From the cell containing the given text, extract its center point as (X, Y) coordinate. 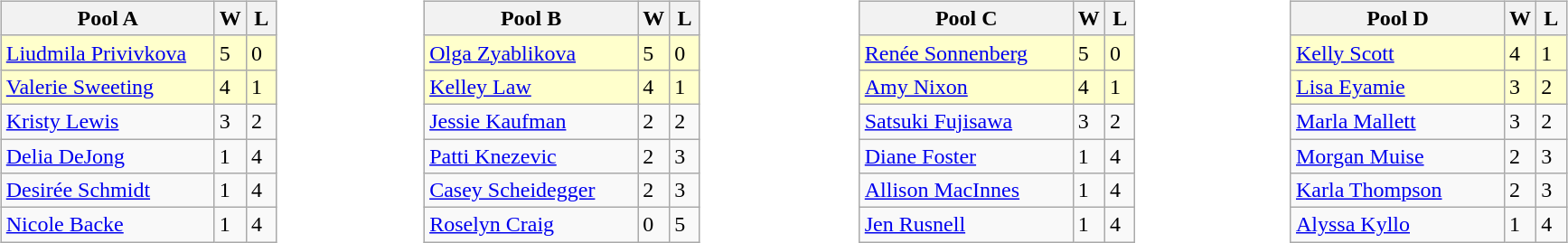
Renée Sonnenberg (966, 52)
Jessie Kaufman (531, 121)
Desirée Schmidt (108, 191)
Morgan Muise (1397, 156)
Satsuki Fujisawa (966, 121)
Amy Nixon (966, 87)
Delia DeJong (108, 156)
Kristy Lewis (108, 121)
Olga Zyablikova (531, 52)
Casey Scheidegger (531, 191)
Patti Knezevic (531, 156)
Kelley Law (531, 87)
Liudmila Privivkova (108, 52)
Pool B (531, 18)
Marla Mallett (1397, 121)
Nicole Backe (108, 225)
Karla Thompson (1397, 191)
Pool C (966, 18)
Allison MacInnes (966, 191)
Valerie Sweeting (108, 87)
Lisa Eyamie (1397, 87)
Kelly Scott (1397, 52)
Jen Rusnell (966, 225)
Alyssa Kyllo (1397, 225)
Roselyn Craig (531, 225)
Diane Foster (966, 156)
Pool D (1397, 18)
Pool A (108, 18)
